Locate the cell with the specified text and output its [x, y] center coordinate. 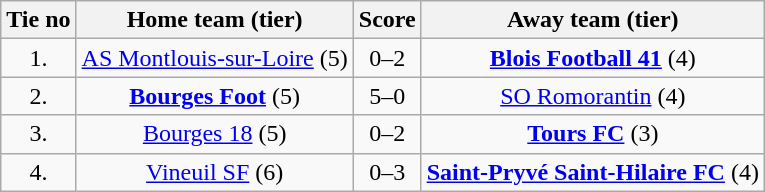
Home team (tier) [214, 20]
Bourges Foot (5) [214, 96]
3. [38, 134]
1. [38, 58]
Blois Football 41 (4) [592, 58]
SO Romorantin (4) [592, 96]
Score [387, 20]
4. [38, 172]
Away team (tier) [592, 20]
Vineuil SF (6) [214, 172]
AS Montlouis-sur-Loire (5) [214, 58]
Tours FC (3) [592, 134]
Saint-Pryvé Saint-Hilaire FC (4) [592, 172]
Bourges 18 (5) [214, 134]
0–3 [387, 172]
5–0 [387, 96]
Tie no [38, 20]
2. [38, 96]
